Identify which cell holds the provided text, then report its [X, Y] central coordinate. 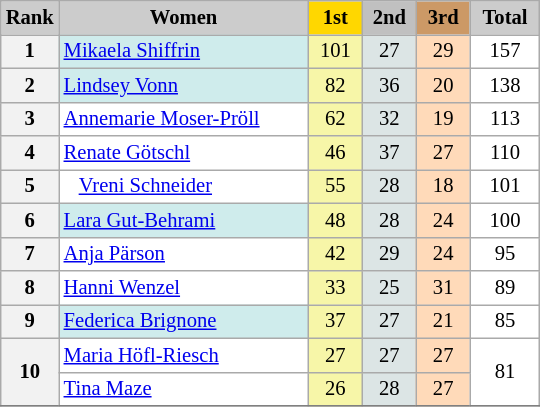
Anja Pärson [184, 254]
110 [505, 153]
Total [505, 17]
Renate Götschl [184, 153]
9 [30, 321]
138 [505, 85]
32 [389, 119]
4 [30, 153]
25 [389, 287]
Annemarie Moser-Pröll [184, 119]
20 [443, 85]
157 [505, 51]
31 [443, 287]
Hanni Wenzel [184, 287]
85 [505, 321]
62 [335, 119]
46 [335, 153]
89 [505, 287]
33 [335, 287]
Lindsey Vonn [184, 85]
Women [184, 17]
3rd [443, 17]
Rank [30, 17]
8 [30, 287]
48 [335, 220]
19 [443, 119]
Mikaela Shiffrin [184, 51]
21 [443, 321]
5 [30, 186]
55 [335, 186]
113 [505, 119]
Federica Brignone [184, 321]
100 [505, 220]
81 [505, 372]
7 [30, 254]
6 [30, 220]
95 [505, 254]
82 [335, 85]
Maria Höfl-Riesch [184, 355]
26 [335, 389]
18 [443, 186]
2 [30, 85]
1st [335, 17]
1 [30, 51]
2nd [389, 17]
42 [335, 254]
Vreni Schneider [184, 186]
10 [30, 372]
Lara Gut-Behrami [184, 220]
36 [389, 85]
Tina Maze [184, 389]
3 [30, 119]
